Identify which cell holds the provided text, then report its (X, Y) central coordinate. 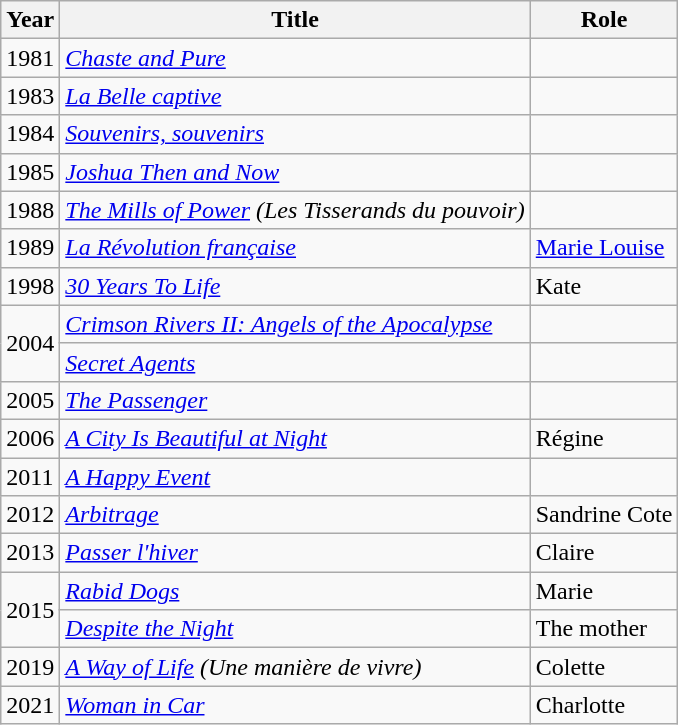
La Révolution française (295, 248)
Régine (604, 438)
2019 (30, 667)
Chaste and Pure (295, 58)
Rabid Dogs (295, 591)
Secret Agents (295, 362)
Sandrine Cote (604, 515)
Passer l'hiver (295, 553)
Crimson Rivers II: Angels of the Apocalypse (295, 324)
1984 (30, 134)
A Way of Life (Une manière de vivre) (295, 667)
La Belle captive (295, 96)
Despite the Night (295, 629)
1985 (30, 172)
1989 (30, 248)
Year (30, 20)
Souvenirs, souvenirs (295, 134)
1981 (30, 58)
1998 (30, 286)
1988 (30, 210)
Claire (604, 553)
Joshua Then and Now (295, 172)
Kate (604, 286)
2015 (30, 610)
Title (295, 20)
Arbitrage (295, 515)
2004 (30, 343)
2011 (30, 477)
2013 (30, 553)
2021 (30, 705)
30 Years To Life (295, 286)
2006 (30, 438)
The Mills of Power (Les Tisserands du pouvoir) (295, 210)
A Happy Event (295, 477)
Charlotte (604, 705)
1983 (30, 96)
Role (604, 20)
Marie Louise (604, 248)
2005 (30, 400)
The Passenger (295, 400)
Colette (604, 667)
A City Is Beautiful at Night (295, 438)
The mother (604, 629)
Woman in Car (295, 705)
2012 (30, 515)
Marie (604, 591)
